Return [x, y] of the center of cell containing provided text 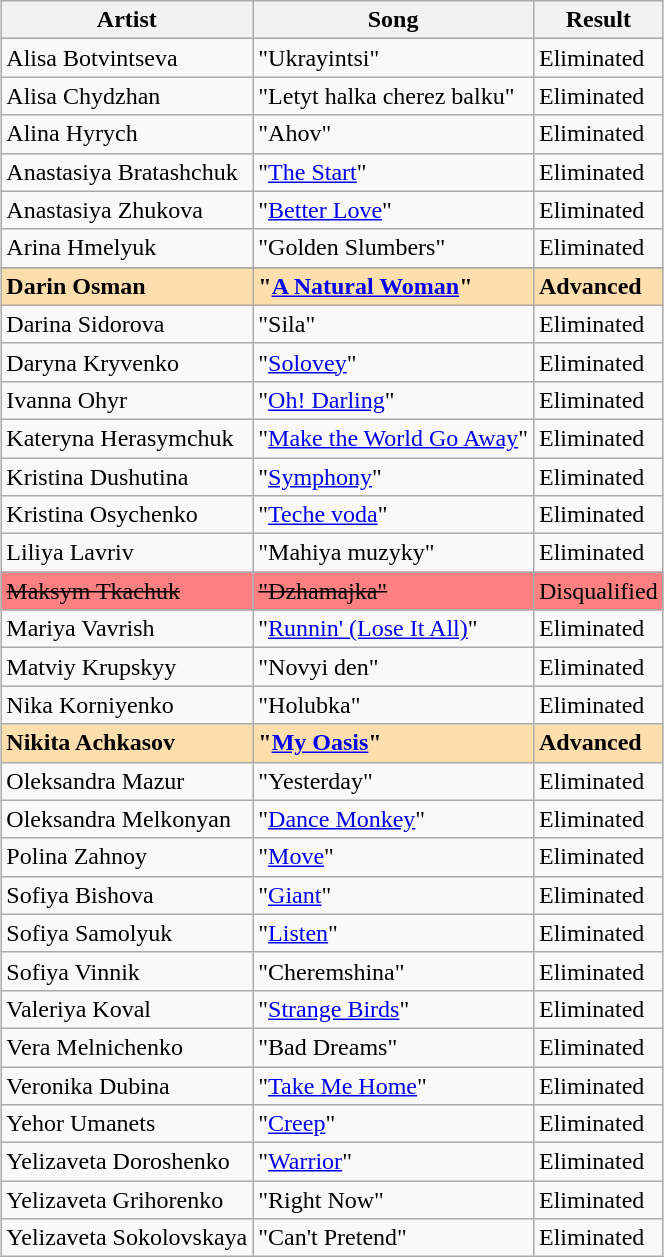
Artist [127, 20]
Kristina Dushutina [127, 477]
"Holubka" [394, 705]
"Golden Slumbers" [394, 248]
Kristina Osychenko [127, 515]
Alisa Botvintseva [127, 58]
"Letyt halka cherez balku" [394, 96]
Anastasiya Zhukova [127, 210]
"The Start" [394, 172]
"Oh! Darling" [394, 400]
Sofiya Vinnik [127, 971]
"Strange Birds" [394, 1009]
Sofiya Bishova [127, 895]
Darina Sidorova [127, 324]
"Cheremshina" [394, 971]
"Novyi den" [394, 667]
Polina Zahnoy [127, 857]
"Can't Pretend" [394, 1238]
Darin Osman [127, 286]
Alisa Chydzhan [127, 96]
"Teche voda" [394, 515]
"Sila" [394, 324]
"Symphony" [394, 477]
"Mahiya muzyky" [394, 553]
Yelizaveta Grihorenko [127, 1200]
"Bad Dreams" [394, 1047]
Yelizaveta Sokolovskaya [127, 1238]
Yehor Umanets [127, 1124]
Sofiya Samolyuk [127, 933]
"Warrior" [394, 1162]
"Better Love" [394, 210]
Nikita Achkasov [127, 743]
Daryna Kryvenko [127, 362]
Song [394, 20]
"Yesterday" [394, 781]
"My Oasis" [394, 743]
Arina Hmelyuk [127, 248]
Ivanna Ohyr [127, 400]
"Make the World Go Away" [394, 438]
Disqualified [598, 591]
"Right Now" [394, 1200]
Yelizaveta Doroshenko [127, 1162]
Result [598, 20]
"Runnin' (Lose It All)" [394, 629]
Oleksandra Mazur [127, 781]
"Giant" [394, 895]
Kateryna Herasymchuk [127, 438]
Alina Hyrych [127, 134]
Valeriya Koval [127, 1009]
Vera Melnichenko [127, 1047]
Veronika Dubina [127, 1085]
"Creep" [394, 1124]
"Dzhamajka" [394, 591]
"Ahov" [394, 134]
Liliya Lavriv [127, 553]
"Solovey" [394, 362]
"Dance Monkey" [394, 819]
Maksym Tkachuk [127, 591]
Matviy Krupskyy [127, 667]
Anastasiya Bratashchuk [127, 172]
Oleksandra Melkonyan [127, 819]
Mariya Vavrish [127, 629]
"Listen" [394, 933]
"Move" [394, 857]
"A Natural Woman" [394, 286]
Nika Korniyenko [127, 705]
"Take Me Home" [394, 1085]
"Ukrayintsi" [394, 58]
